Search for the cell housing the specified text and yield its [x, y] center coordinate. 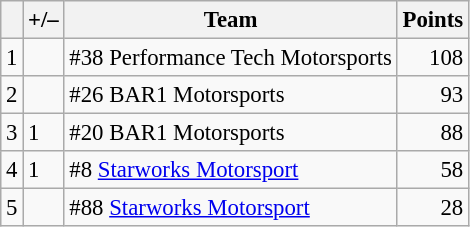
4 [12, 170]
58 [432, 170]
108 [432, 58]
#8 Starworks Motorsport [230, 170]
Points [432, 20]
3 [12, 133]
93 [432, 95]
#20 BAR1 Motorsports [230, 133]
88 [432, 133]
#38 Performance Tech Motorsports [230, 58]
28 [432, 208]
5 [12, 208]
#88 Starworks Motorsport [230, 208]
2 [12, 95]
+/– [44, 20]
#26 BAR1 Motorsports [230, 95]
Team [230, 20]
